Scan for the cell matching the given text and deliver its (x, y) coordinate at center. 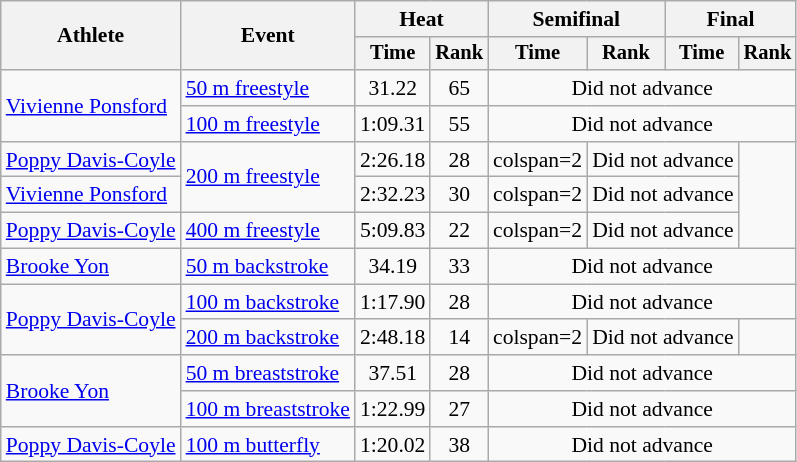
100 m freestyle (268, 124)
1:17.90 (392, 302)
200 m backstroke (268, 338)
2:26.18 (392, 160)
37.51 (392, 373)
Heat (422, 19)
27 (459, 409)
50 m breaststroke (268, 373)
400 m freestyle (268, 231)
1:22.99 (392, 409)
1:09.31 (392, 124)
50 m freestyle (268, 88)
Athlete (91, 36)
Final (731, 19)
55 (459, 124)
31.22 (392, 88)
50 m backstroke (268, 267)
14 (459, 338)
33 (459, 267)
Semifinal (576, 19)
100 m breaststroke (268, 409)
200 m freestyle (268, 178)
2:32.23 (392, 195)
Event (268, 36)
65 (459, 88)
2:48.18 (392, 338)
22 (459, 231)
34.19 (392, 267)
100 m backstroke (268, 302)
5:09.83 (392, 231)
30 (459, 195)
